Identify which cell holds the provided text, then report its (X, Y) central coordinate. 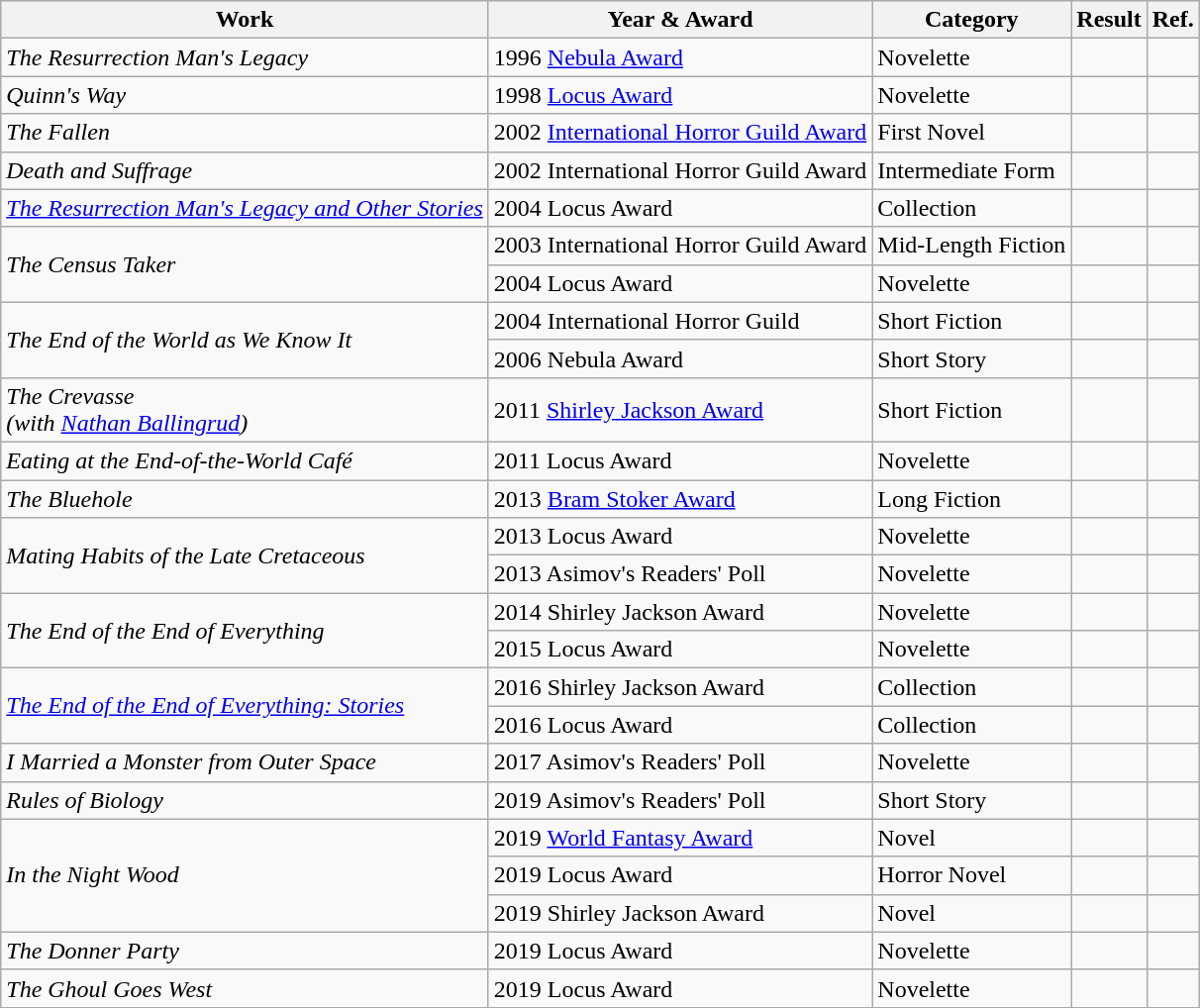
2003 International Horror Guild Award (679, 246)
1998 Locus Award (679, 95)
2013 Locus Award (679, 537)
Intermediate Form (972, 170)
Rules of Biology (246, 800)
Eating at the End-of-the-World Café (246, 460)
Quinn's Way (246, 95)
2006 Nebula Award (679, 358)
2017 Asimov's Readers' Poll (679, 762)
The Bluehole (246, 498)
The Fallen (246, 133)
The End of the End of Everything: Stories (246, 706)
2019 Shirley Jackson Award (679, 913)
2004 International Horror Guild (679, 321)
Year & Award (679, 20)
Result (1109, 20)
2013 Bram Stoker Award (679, 498)
In the Night Wood (246, 875)
2016 Shirley Jackson Award (679, 687)
The Donner Party (246, 951)
The Resurrection Man's Legacy (246, 57)
1996 Nebula Award (679, 57)
I Married a Monster from Outer Space (246, 762)
First Novel (972, 133)
2019 World Fantasy Award (679, 838)
The Resurrection Man's Legacy and Other Stories (246, 208)
Mid-Length Fiction (972, 246)
The Ghoul Goes West (246, 988)
2016 Locus Award (679, 725)
The Census Taker (246, 264)
The End of the World as We Know It (246, 340)
The End of the End of Everything (246, 631)
2011 Shirley Jackson Award (679, 410)
Ref. (1172, 20)
Death and Suffrage (246, 170)
Mating Habits of the Late Cretaceous (246, 555)
Work (246, 20)
2011 Locus Award (679, 460)
Horror Novel (972, 875)
2015 Locus Award (679, 650)
Long Fiction (972, 498)
2019 Asimov's Readers' Poll (679, 800)
The Crevasse(with Nathan Ballingrud) (246, 410)
2013 Asimov's Readers' Poll (679, 574)
Category (972, 20)
2014 Shirley Jackson Award (679, 612)
